Provide the [x, y] coordinate of the cell's center where the given text is located.  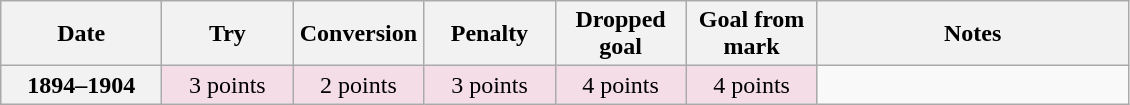
Goal from mark [752, 34]
Try [228, 34]
Notes [972, 34]
1894–1904 [82, 85]
Penalty [490, 34]
Dropped goal [620, 34]
Date [82, 34]
Conversion [358, 34]
2 points [358, 85]
